Determine the (x, y) coordinate at the center of the cell enclosing the given text.  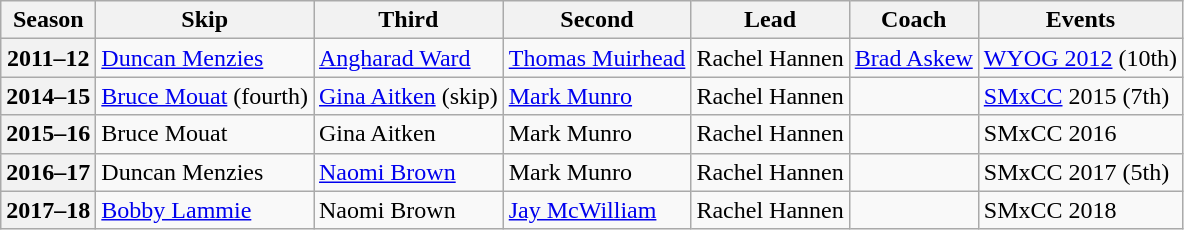
2014–15 (48, 96)
Season (48, 20)
2016–17 (48, 172)
Lead (770, 20)
Angharad Ward (409, 58)
Third (409, 20)
Second (597, 20)
SMxCC 2016 (1080, 134)
2015–16 (48, 134)
Coach (914, 20)
WYOG 2012 (10th) (1080, 58)
2017–18 (48, 210)
SMxCC 2018 (1080, 210)
SMxCC 2017 (5th) (1080, 172)
Skip (205, 20)
Jay McWilliam (597, 210)
Gina Aitken (409, 134)
Thomas Muirhead (597, 58)
SMxCC 2015 (7th) (1080, 96)
Bobby Lammie (205, 210)
Gina Aitken (skip) (409, 96)
Events (1080, 20)
Bruce Mouat (fourth) (205, 96)
Brad Askew (914, 58)
Bruce Mouat (205, 134)
2011–12 (48, 58)
